Find where the given text appears and provide that cell's center as (x, y) coordinate. 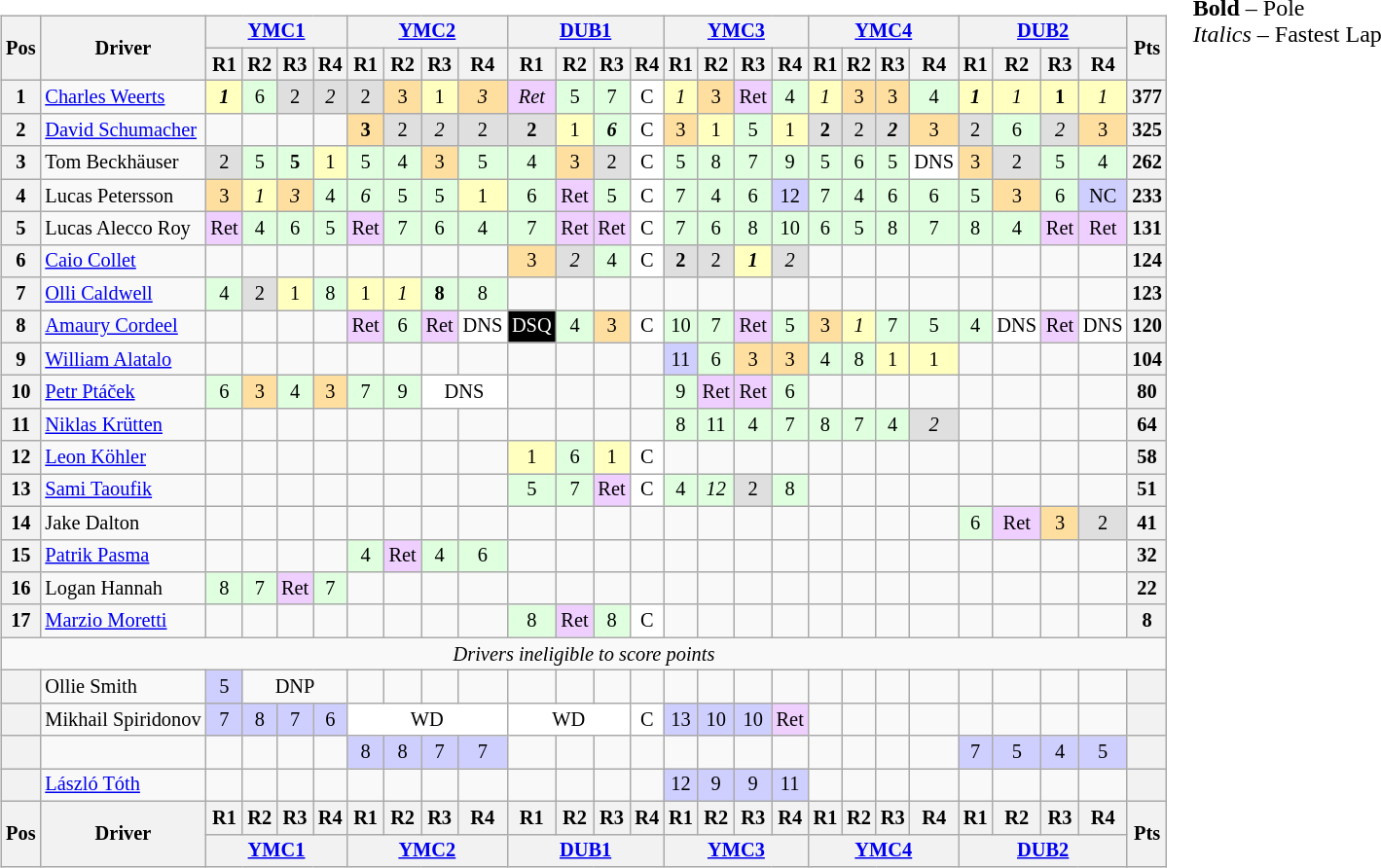
Lucas Petersson (123, 196)
Amaury Cordeel (123, 327)
Ollie Smith (123, 687)
NC (1103, 196)
Sami Taoufik (123, 490)
Caio Collet (123, 261)
DSQ (531, 327)
Marzio Moretti (123, 621)
Petr Ptáček (123, 392)
DNP (294, 687)
Logan Hannah (123, 589)
Lucas Alecco Roy (123, 229)
Olli Caldwell (123, 294)
David Schumacher (123, 130)
377 (1146, 97)
14 (20, 523)
Jake Dalton (123, 523)
32 (1146, 556)
123 (1146, 294)
64 (1146, 425)
15 (20, 556)
Tom Beckhäuser (123, 163)
16 (20, 589)
22 (1146, 589)
124 (1146, 261)
Patrik Pasma (123, 556)
51 (1146, 490)
Drivers ineligible to score points (584, 654)
262 (1146, 163)
Leon Köhler (123, 457)
Niklas Krütten (123, 425)
104 (1146, 359)
17 (20, 621)
Mikhail Spiridonov (123, 719)
131 (1146, 229)
120 (1146, 327)
233 (1146, 196)
William Alatalo (123, 359)
58 (1146, 457)
80 (1146, 392)
László Tóth (123, 785)
325 (1146, 130)
Charles Weerts (123, 97)
41 (1146, 523)
